Search for the cell housing the specified text and yield its (x, y) center coordinate. 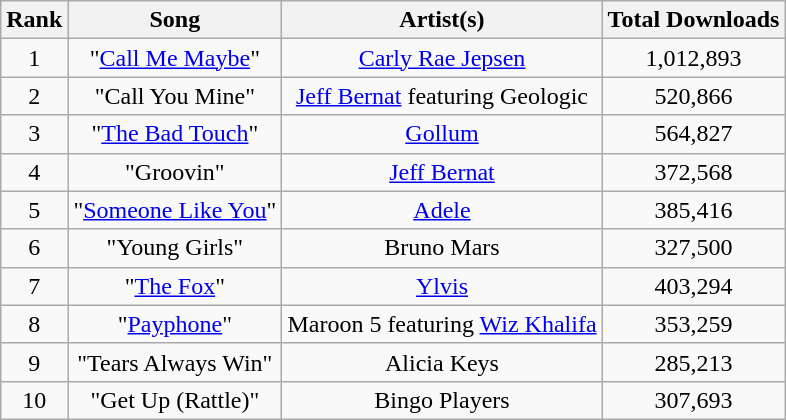
Total Downloads (694, 20)
7 (34, 286)
8 (34, 324)
"Call You Mine" (175, 96)
564,827 (694, 134)
Adele (442, 210)
Artist(s) (442, 20)
353,259 (694, 324)
Carly Rae Jepsen (442, 58)
Gollum (442, 134)
Alicia Keys (442, 362)
"Groovin" (175, 172)
Jeff Bernat featuring Geologic (442, 96)
"Tears Always Win" (175, 362)
Bingo Players (442, 400)
Maroon 5 featuring Wiz Khalifa (442, 324)
"Payphone" (175, 324)
Bruno Mars (442, 248)
327,500 (694, 248)
3 (34, 134)
385,416 (694, 210)
"Young Girls" (175, 248)
10 (34, 400)
"The Fox" (175, 286)
Song (175, 20)
307,693 (694, 400)
372,568 (694, 172)
4 (34, 172)
Jeff Bernat (442, 172)
520,866 (694, 96)
Ylvis (442, 286)
9 (34, 362)
1,012,893 (694, 58)
"Get Up (Rattle)" (175, 400)
5 (34, 210)
"The Bad Touch" (175, 134)
2 (34, 96)
403,294 (694, 286)
1 (34, 58)
Rank (34, 20)
6 (34, 248)
"Someone Like You" (175, 210)
285,213 (694, 362)
"Call Me Maybe" (175, 58)
